Capture the cell that displays the provided text and extract its (X, Y) central coordinate. 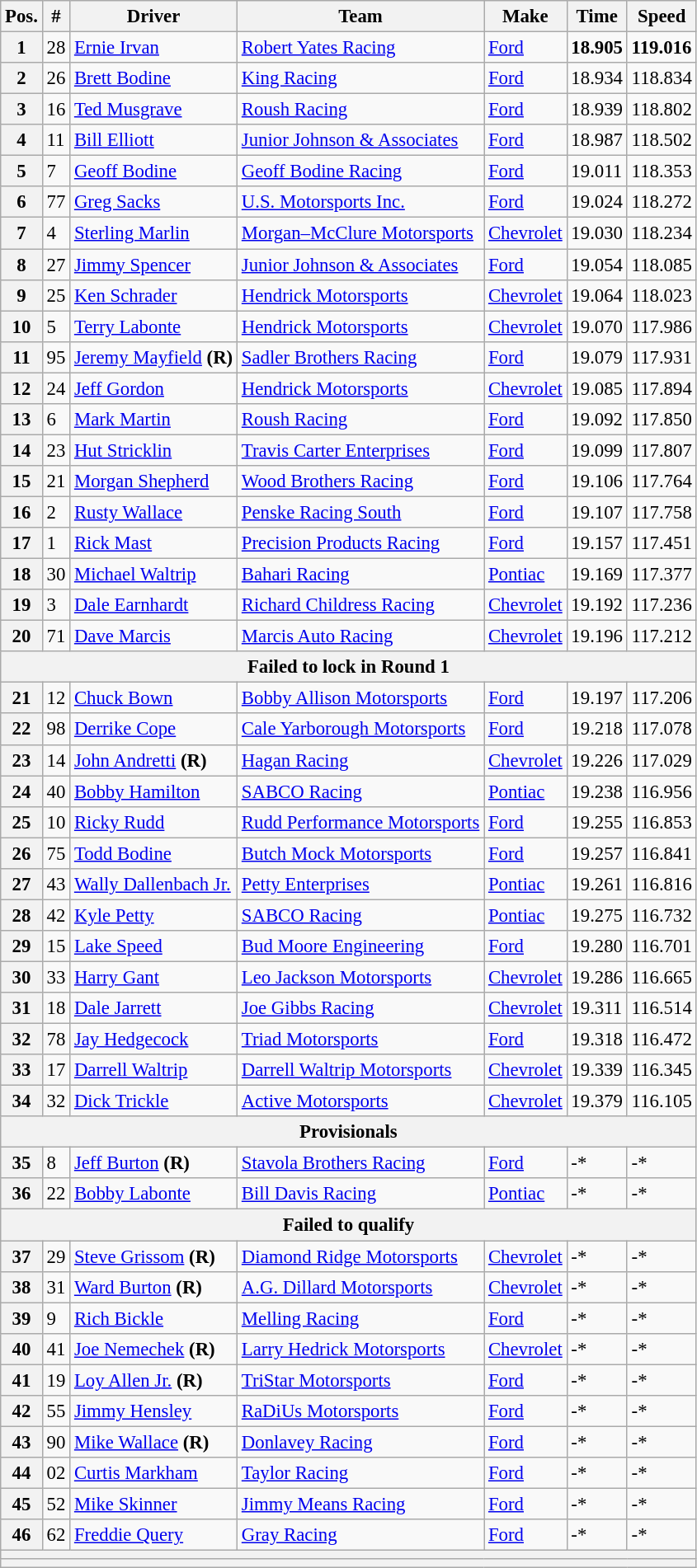
Penske Racing South (361, 512)
Wally Dallenbach Jr. (153, 885)
Freddie Query (153, 1535)
Loy Allen Jr. (R) (153, 1380)
117.807 (662, 450)
RaDiUs Motorsports (361, 1411)
37 (21, 1256)
45 (21, 1504)
Bud Moore Engineering (361, 946)
19.106 (597, 481)
Triad Motorsports (361, 1040)
13 (21, 420)
Larry Hedrick Motorsports (361, 1349)
Bahari Racing (361, 575)
117.206 (662, 698)
46 (21, 1535)
117.894 (662, 388)
Darrell Waltrip Motorsports (361, 1070)
38 (21, 1287)
116.345 (662, 1070)
19.157 (597, 543)
36 (21, 1195)
19.218 (597, 730)
19.085 (597, 388)
116.853 (662, 822)
Steve Grissom (R) (153, 1256)
118.834 (662, 78)
118.023 (662, 295)
Bobby Allison Motorsports (361, 698)
117.986 (662, 326)
18.939 (597, 110)
Darrell Waltrip (153, 1070)
19.169 (597, 575)
Dale Earnhardt (153, 605)
Brett Bodine (153, 78)
Speed (662, 16)
118.802 (662, 110)
Sterling Marlin (153, 233)
19.339 (597, 1070)
118.234 (662, 233)
19.192 (597, 605)
117.931 (662, 357)
77 (56, 202)
Joe Nemechek (R) (153, 1349)
Dale Jarrett (153, 1008)
Taylor Racing (361, 1473)
119.016 (662, 48)
Diamond Ridge Motorsports (361, 1256)
19.054 (597, 265)
Richard Childress Racing (361, 605)
116.956 (662, 791)
Ken Schrader (153, 295)
Joe Gibbs Racing (361, 1008)
Sadler Brothers Racing (361, 357)
Mike Wallace (R) (153, 1442)
117.758 (662, 512)
39 (21, 1318)
19.255 (597, 822)
19.107 (597, 512)
Stavola Brothers Racing (361, 1163)
Harry Gant (153, 977)
Rich Bickle (153, 1318)
90 (56, 1442)
Bill Elliott (153, 140)
Lake Speed (153, 946)
19.261 (597, 885)
117.236 (662, 605)
Chuck Bown (153, 698)
Make (525, 16)
118.353 (662, 171)
19.024 (597, 202)
19.079 (597, 357)
Michael Waltrip (153, 575)
117.078 (662, 730)
19.311 (597, 1008)
116.665 (662, 977)
# (56, 16)
116.816 (662, 885)
116.514 (662, 1008)
52 (56, 1504)
Morgan Shepherd (153, 481)
Team (361, 16)
19.011 (597, 171)
19.030 (597, 233)
98 (56, 730)
Bill Davis Racing (361, 1195)
02 (56, 1473)
Ernie Irvan (153, 48)
Jimmy Spencer (153, 265)
Provisionals (348, 1132)
118.272 (662, 202)
116.105 (662, 1101)
19.379 (597, 1101)
19.318 (597, 1040)
19.196 (597, 636)
Kyle Petty (153, 915)
19.275 (597, 915)
Greg Sacks (153, 202)
King Racing (361, 78)
Jeremy Mayfield (R) (153, 357)
U.S. Motorsports Inc. (361, 202)
19.099 (597, 450)
18.987 (597, 140)
19.238 (597, 791)
Cale Yarborough Motorsports (361, 730)
116.701 (662, 946)
Failed to lock in Round 1 (348, 667)
Wood Brothers Racing (361, 481)
Time (597, 16)
19.070 (597, 326)
34 (21, 1101)
Donlavey Racing (361, 1442)
Jimmy Means Racing (361, 1504)
Jeff Gordon (153, 388)
18.905 (597, 48)
75 (56, 853)
Rick Mast (153, 543)
71 (56, 636)
Terry Labonte (153, 326)
Bobby Labonte (153, 1195)
Travis Carter Enterprises (361, 450)
Failed to qualify (348, 1225)
Petty Enterprises (361, 885)
Geoff Bodine Racing (361, 171)
Jimmy Hensley (153, 1411)
Ted Musgrave (153, 110)
Morgan–McClure Motorsports (361, 233)
19.286 (597, 977)
Driver (153, 16)
116.841 (662, 853)
19.257 (597, 853)
116.732 (662, 915)
Hagan Racing (361, 760)
Geoff Bodine (153, 171)
Hut Stricklin (153, 450)
Dave Marcis (153, 636)
Dick Trickle (153, 1101)
19.197 (597, 698)
Mark Martin (153, 420)
Jay Hedgecock (153, 1040)
78 (56, 1040)
Ward Burton (R) (153, 1287)
Todd Bodine (153, 853)
Melling Racing (361, 1318)
19.226 (597, 760)
44 (21, 1473)
Bobby Hamilton (153, 791)
Rudd Performance Motorsports (361, 822)
Rusty Wallace (153, 512)
Precision Products Racing (361, 543)
Derrike Cope (153, 730)
Leo Jackson Motorsports (361, 977)
A.G. Dillard Motorsports (361, 1287)
117.212 (662, 636)
117.377 (662, 575)
117.850 (662, 420)
35 (21, 1163)
20 (21, 636)
117.029 (662, 760)
John Andretti (R) (153, 760)
19.280 (597, 946)
Ricky Rudd (153, 822)
TriStar Motorsports (361, 1380)
55 (56, 1411)
Butch Mock Motorsports (361, 853)
Marcis Auto Racing (361, 636)
Mike Skinner (153, 1504)
Gray Racing (361, 1535)
Active Motorsports (361, 1101)
117.451 (662, 543)
118.085 (662, 265)
95 (56, 357)
Curtis Markham (153, 1473)
Pos. (21, 16)
Jeff Burton (R) (153, 1163)
Robert Yates Racing (361, 48)
19.064 (597, 295)
117.764 (662, 481)
18.934 (597, 78)
19.092 (597, 420)
62 (56, 1535)
116.472 (662, 1040)
118.502 (662, 140)
